Pinpoint the cell where the given text exists, returning its [x, y] midpoint coordinate. 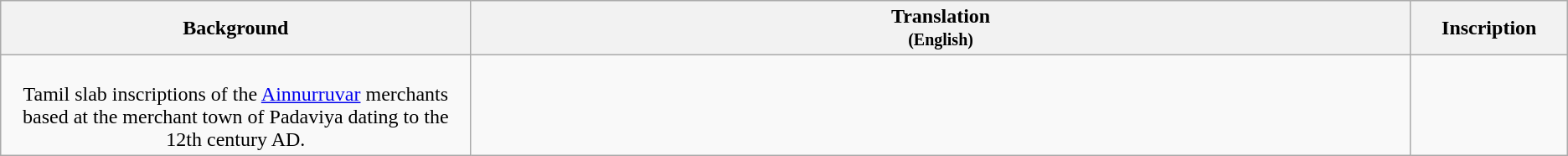
Translation(English) [941, 29]
Inscription [1489, 29]
Tamil slab inscriptions of the Ainnurruvar merchants based at the merchant town of Padaviya dating to the 12th century AD. [236, 106]
Background [236, 29]
